For the text-containing cell, return its midpoint in [x, y] coordinate format. 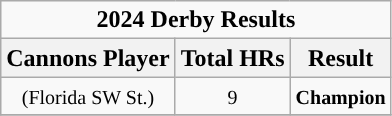
Total HRs [232, 58]
9 [232, 96]
(Florida SW St.) [88, 96]
Result [340, 58]
2024 Derby Results [196, 20]
Cannons Player [88, 58]
Champion [340, 96]
